Capture the cell that displays the provided text and extract its [X, Y] central coordinate. 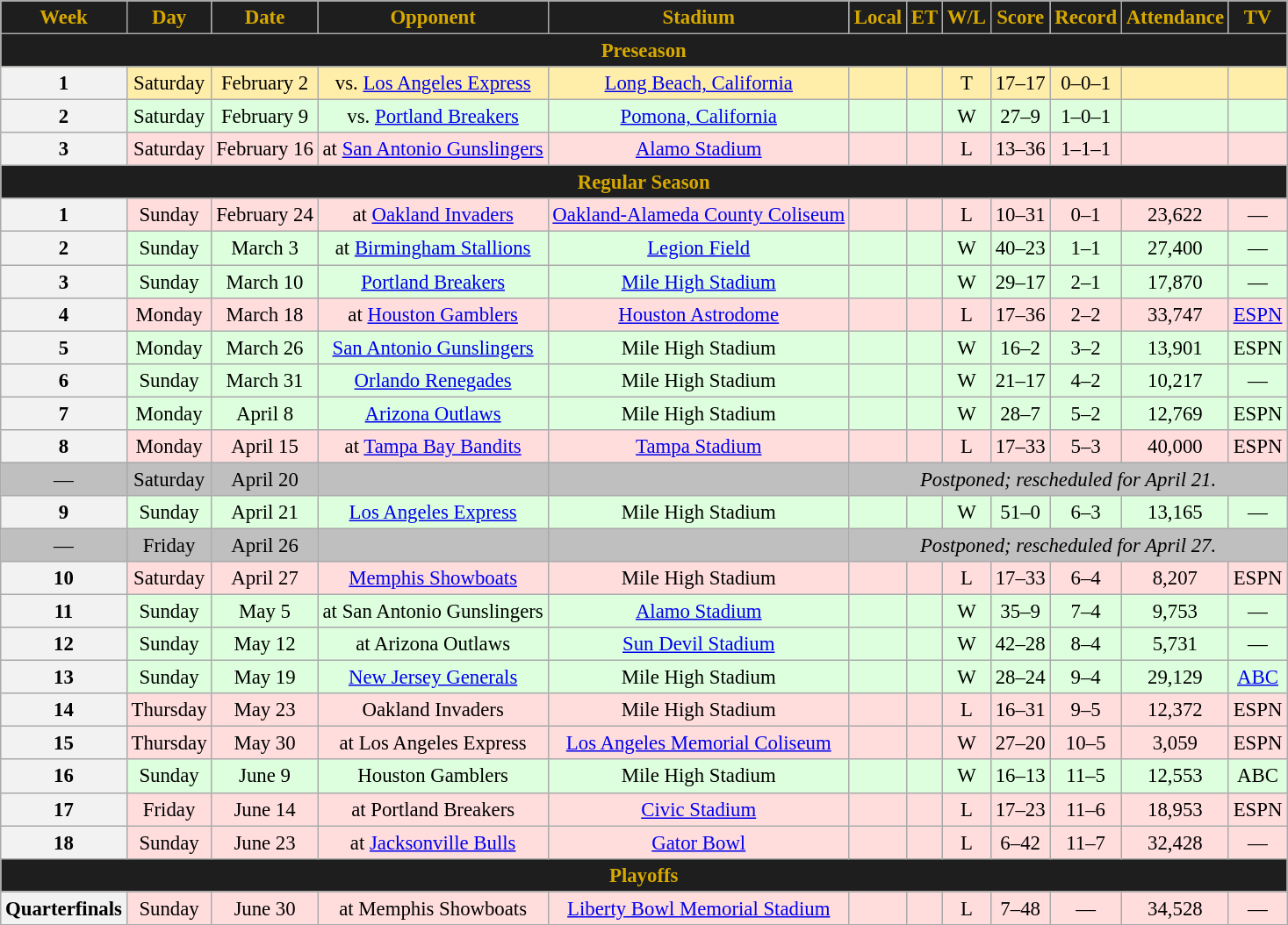
Postponed; rescheduled for April 21. [1068, 479]
10–31 [1020, 215]
March 26 [265, 348]
Record [1085, 18]
Portland Breakers [433, 282]
March 18 [265, 314]
5–2 [1085, 413]
Oakland-Alameda County Coliseum [699, 215]
10–5 [1085, 743]
32,428 [1175, 843]
27–9 [1020, 117]
March 31 [265, 380]
13,165 [1175, 513]
June 14 [265, 809]
11–5 [1085, 777]
at Portland Breakers [433, 809]
Playoffs [644, 875]
Houston Gamblers [433, 777]
8–4 [1085, 644]
June 9 [265, 777]
Quarterfinals [63, 908]
Week [63, 18]
April 26 [265, 545]
Opponent [433, 18]
at Los Angeles Express [433, 743]
9,753 [1175, 612]
at Oakland Invaders [433, 215]
18,953 [1175, 809]
14 [63, 710]
17 [63, 809]
Preseason [644, 51]
42–28 [1020, 644]
Day [169, 18]
11–6 [1085, 809]
at Jacksonville Bulls [433, 843]
28–24 [1020, 678]
8,207 [1175, 578]
5–3 [1085, 447]
March 10 [265, 282]
2–1 [1085, 282]
1–1–1 [1085, 149]
16 [63, 777]
35–9 [1020, 612]
28–7 [1020, 413]
at Tampa Bay Bandits [433, 447]
May 19 [265, 678]
Houston Astrodome [699, 314]
Oakland Invaders [433, 710]
27,400 [1175, 248]
13–36 [1020, 149]
17–23 [1020, 809]
6–4 [1085, 578]
17–17 [1020, 83]
San Antonio Gunslingers [433, 348]
May 23 [265, 710]
4–2 [1085, 380]
16–2 [1020, 348]
5,731 [1175, 644]
February 9 [265, 117]
18 [63, 843]
March 3 [265, 248]
21–17 [1020, 380]
12,372 [1175, 710]
at Birmingham Stallions [433, 248]
New Jersey Generals [433, 678]
vs. Portland Breakers [433, 117]
2–2 [1085, 314]
ET [924, 18]
April 21 [265, 513]
7–48 [1020, 908]
Tampa Stadium [699, 447]
10 [63, 578]
Sun Devil Stadium [699, 644]
8 [63, 447]
vs. Los Angeles Express [433, 83]
11–7 [1085, 843]
3,059 [1175, 743]
Stadium [699, 18]
Orlando Renegades [433, 380]
27–20 [1020, 743]
Postponed; rescheduled for April 27. [1068, 545]
February 2 [265, 83]
17–36 [1020, 314]
TV [1257, 18]
April 15 [265, 447]
at Arizona Outlaws [433, 644]
4 [63, 314]
29,129 [1175, 678]
Score [1020, 18]
Civic Stadium [699, 809]
April 27 [265, 578]
23,622 [1175, 215]
Memphis Showboats [433, 578]
Pomona, California [699, 117]
Arizona Outlaws [433, 413]
0–1 [1085, 215]
Los Angeles Memorial Coliseum [699, 743]
13,901 [1175, 348]
9 [63, 513]
June 23 [265, 843]
Los Angeles Express [433, 513]
12,769 [1175, 413]
T [966, 83]
Local [878, 18]
7 [63, 413]
at Memphis Showboats [433, 908]
May 5 [265, 612]
June 30 [265, 908]
April 20 [265, 479]
33,747 [1175, 314]
at Houston Gamblers [433, 314]
11 [63, 612]
10,217 [1175, 380]
Liberty Bowl Memorial Stadium [699, 908]
1–0–1 [1085, 117]
May 12 [265, 644]
Date [265, 18]
April 8 [265, 413]
5 [63, 348]
6–3 [1085, 513]
1–1 [1085, 248]
3–2 [1085, 348]
34,528 [1175, 908]
15 [63, 743]
February 16 [265, 149]
Regular Season [644, 183]
17,870 [1175, 282]
7–4 [1085, 612]
February 24 [265, 215]
0–0–1 [1085, 83]
12 [63, 644]
9–5 [1085, 710]
16–31 [1020, 710]
Legion Field [699, 248]
16–13 [1020, 777]
May 30 [265, 743]
51–0 [1020, 513]
9–4 [1085, 678]
40,000 [1175, 447]
12,553 [1175, 777]
Long Beach, California [699, 83]
W/L [966, 18]
Attendance [1175, 18]
29–17 [1020, 282]
6 [63, 380]
40–23 [1020, 248]
Gator Bowl [699, 843]
6–42 [1020, 843]
13 [63, 678]
